Scan for the cell matching the given text and deliver its [x, y] coordinate at center. 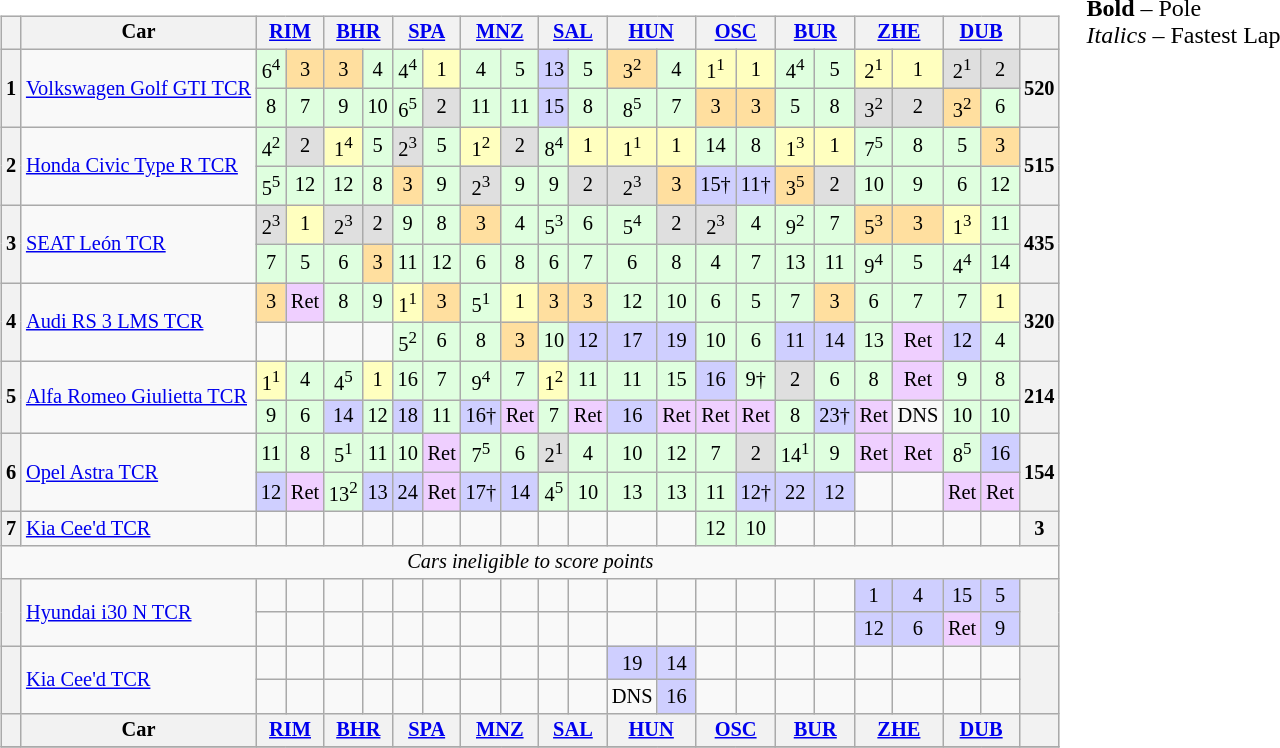
Honda Civic Type R TCR [138, 166]
92 [796, 224]
9† [756, 380]
42 [271, 146]
16† [481, 417]
132 [344, 492]
SEAT León TCR [138, 244]
55 [271, 186]
35 [796, 186]
435 [1039, 244]
17 [632, 342]
141 [796, 454]
320 [1039, 322]
Hyundai i30 N TCR [138, 612]
23† [834, 417]
515 [1039, 166]
18 [408, 417]
17† [481, 492]
15† [715, 186]
520 [1039, 88]
52 [408, 342]
Volkswagen Golf GTI TCR [138, 88]
12† [756, 492]
24 [408, 492]
65 [408, 108]
Cars ineligible to score points [530, 562]
154 [1039, 473]
11† [756, 186]
84 [554, 146]
64 [271, 68]
Opel Astra TCR [138, 473]
54 [632, 224]
Alfa Romeo Giulietta TCR [138, 398]
Audi RS 3 LMS TCR [138, 322]
22 [796, 492]
214 [1039, 398]
